Return [X, Y] of the center of cell containing provided text 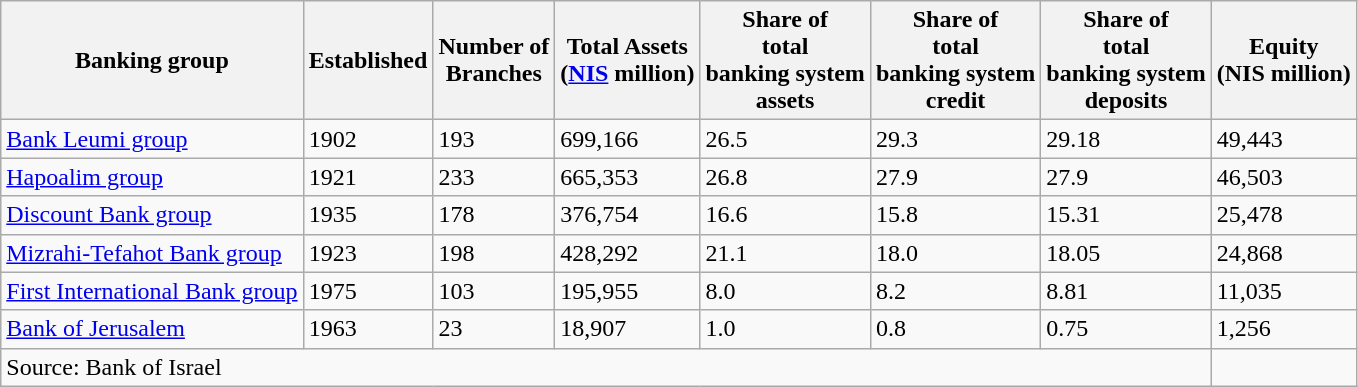
18.0 [955, 253]
699,166 [628, 139]
Bank of Jerusalem [152, 329]
29.3 [955, 139]
11,035 [1284, 291]
Share oftotalbanking systemdeposits [1126, 60]
198 [494, 253]
15.8 [955, 215]
1963 [368, 329]
665,353 [628, 177]
1921 [368, 177]
26.5 [785, 139]
Share oftotalbanking systemassets [785, 60]
18,907 [628, 329]
46,503 [1284, 177]
193 [494, 139]
26.8 [785, 177]
Established [368, 60]
18.05 [1126, 253]
16.6 [785, 215]
Share oftotalbanking systemcredit [955, 60]
1902 [368, 139]
1975 [368, 291]
15.31 [1126, 215]
1.0 [785, 329]
1935 [368, 215]
Hapoalim group [152, 177]
Source: Bank of Israel [606, 367]
Mizrahi-Tefahot Bank group [152, 253]
1923 [368, 253]
Equity(NIS million) [1284, 60]
24,868 [1284, 253]
233 [494, 177]
Number ofBranches [494, 60]
First International Bank group [152, 291]
49,443 [1284, 139]
23 [494, 329]
195,955 [628, 291]
Discount Bank group [152, 215]
178 [494, 215]
21.1 [785, 253]
Bank Leumi group [152, 139]
8.81 [1126, 291]
0.75 [1126, 329]
8.0 [785, 291]
25,478 [1284, 215]
Banking group [152, 60]
29.18 [1126, 139]
0.8 [955, 329]
376,754 [628, 215]
8.2 [955, 291]
428,292 [628, 253]
1,256 [1284, 329]
Total Assets(NIS million) [628, 60]
103 [494, 291]
